For the text-containing cell, return its midpoint in [X, Y] coordinate format. 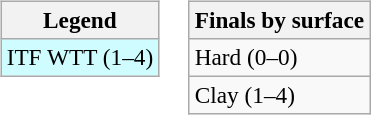
Hard (0–0) [279, 57]
Finals by surface [279, 20]
ITF WTT (1–4) [80, 57]
Clay (1–4) [279, 95]
Legend [80, 20]
